Provide the [x, y] coordinate of the cell's center where the given text is located.  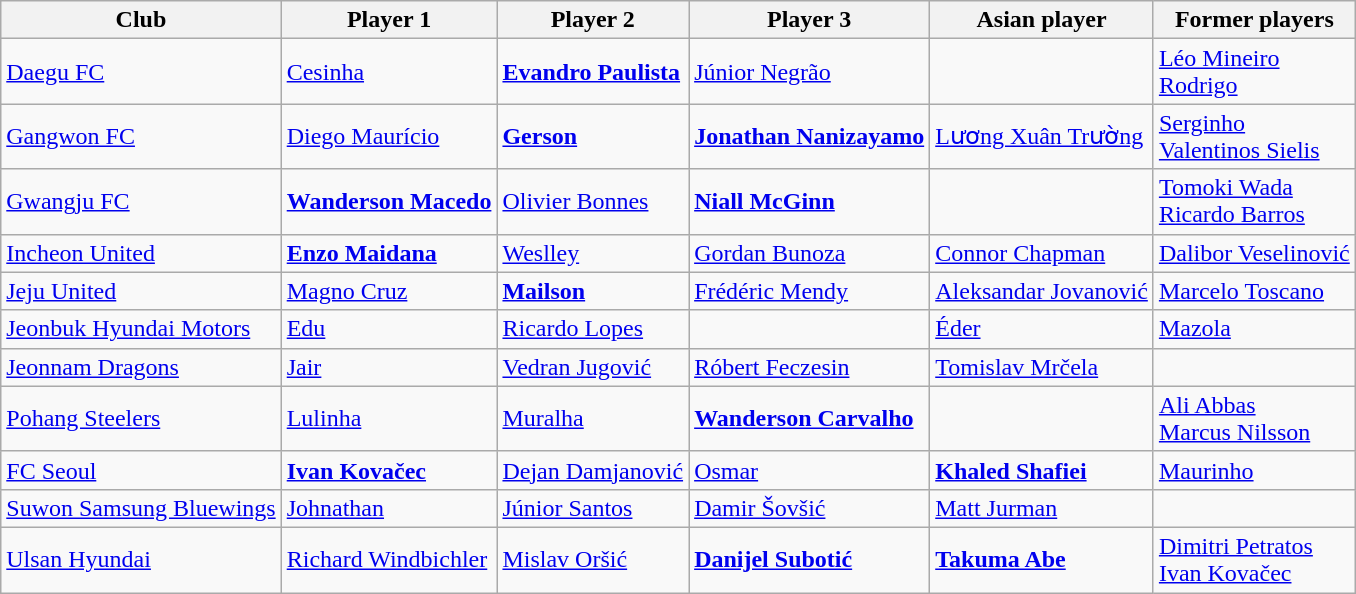
Olivier Bonnes [593, 202]
Danijel Subotić [810, 560]
Niall McGinn [810, 202]
Gerson [593, 136]
Vedran Jugović [593, 367]
Weslley [593, 253]
Player 3 [810, 20]
Former players [1254, 20]
Júnior Negrão [810, 72]
Ulsan Hyundai [141, 560]
Léo Mineiro Rodrigo [1254, 72]
Mislav Oršić [593, 560]
Takuma Abe [1042, 560]
Éder [1042, 329]
Serginho Valentinos Sielis [1254, 136]
Róbert Feczesin [810, 367]
Player 1 [389, 20]
Connor Chapman [1042, 253]
Asian player [1042, 20]
Gwangju FC [141, 202]
Ricardo Lopes [593, 329]
Magno Cruz [389, 291]
Muralha [593, 418]
Dejan Damjanović [593, 470]
Gangwon FC [141, 136]
Jonathan Nanizayamo [810, 136]
Lulinha [389, 418]
Mazola [1254, 329]
Tomislav Mrčela [1042, 367]
Dimitri Petratos Ivan Kovačec [1254, 560]
Diego Maurício [389, 136]
Pohang Steelers [141, 418]
Matt Jurman [1042, 508]
Player 2 [593, 20]
Johnathan [389, 508]
Tomoki Wada Ricardo Barros [1254, 202]
Enzo Maidana [389, 253]
Jeju United [141, 291]
Khaled Shafiei [1042, 470]
Ali Abbas Marcus Nilsson [1254, 418]
Frédéric Mendy [810, 291]
FC Seoul [141, 470]
Ivan Kovačec [389, 470]
Mailson [593, 291]
Aleksandar Jovanović [1042, 291]
Júnior Santos [593, 508]
Edu [389, 329]
Gordan Bunoza [810, 253]
Damir Šovšić [810, 508]
Dalibor Veselinović [1254, 253]
Marcelo Toscano [1254, 291]
Lương Xuân Trường [1042, 136]
Maurinho [1254, 470]
Wanderson Macedo [389, 202]
Evandro Paulista [593, 72]
Wanderson Carvalho [810, 418]
Jeonbuk Hyundai Motors [141, 329]
Osmar [810, 470]
Jeonnam Dragons [141, 367]
Suwon Samsung Bluewings [141, 508]
Daegu FC [141, 72]
Incheon United [141, 253]
Jair [389, 367]
Richard Windbichler [389, 560]
Club [141, 20]
Cesinha [389, 72]
